Search for the cell housing the specified text and yield its [x, y] center coordinate. 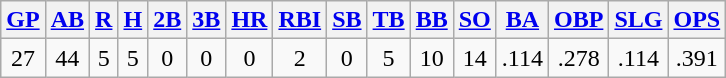
HR [250, 20]
.278 [578, 58]
2B [168, 20]
OPS [697, 20]
BA [522, 20]
2 [300, 58]
44 [67, 58]
H [133, 20]
GP [23, 20]
TB [388, 20]
SLG [638, 20]
SO [474, 20]
10 [432, 58]
27 [23, 58]
3B [206, 20]
R [104, 20]
.391 [697, 58]
OBP [578, 20]
14 [474, 58]
AB [67, 20]
SB [347, 20]
RBI [300, 20]
BB [432, 20]
